Determine the (X, Y) coordinate at the center of the cell enclosing the given text.  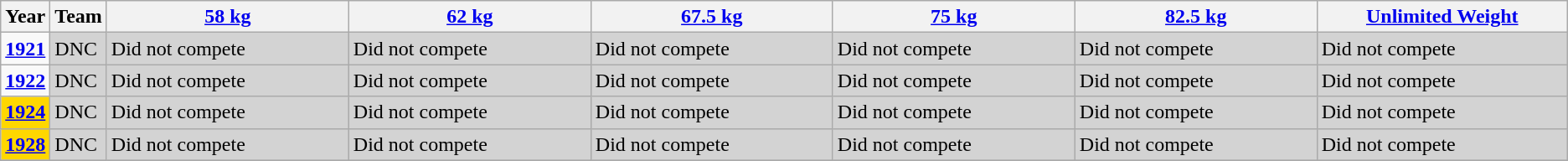
67.5 kg (712, 17)
Year (25, 17)
Unlimited Weight (1442, 17)
75 kg (953, 17)
1928 (25, 144)
58 kg (228, 17)
82.5 kg (1196, 17)
1922 (25, 80)
1921 (25, 49)
1924 (25, 112)
62 kg (469, 17)
Team (79, 17)
